Return the (x, y) coordinate for the center point of the cell that contains the specified text.  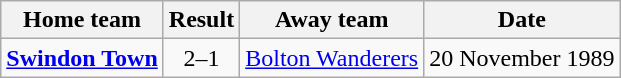
Result (201, 20)
2–1 (201, 58)
Home team (82, 20)
20 November 1989 (522, 58)
Swindon Town (82, 58)
Date (522, 20)
Away team (332, 20)
Bolton Wanderers (332, 58)
